Provide the (x, y) coordinate of the cell's center where the given text is located.  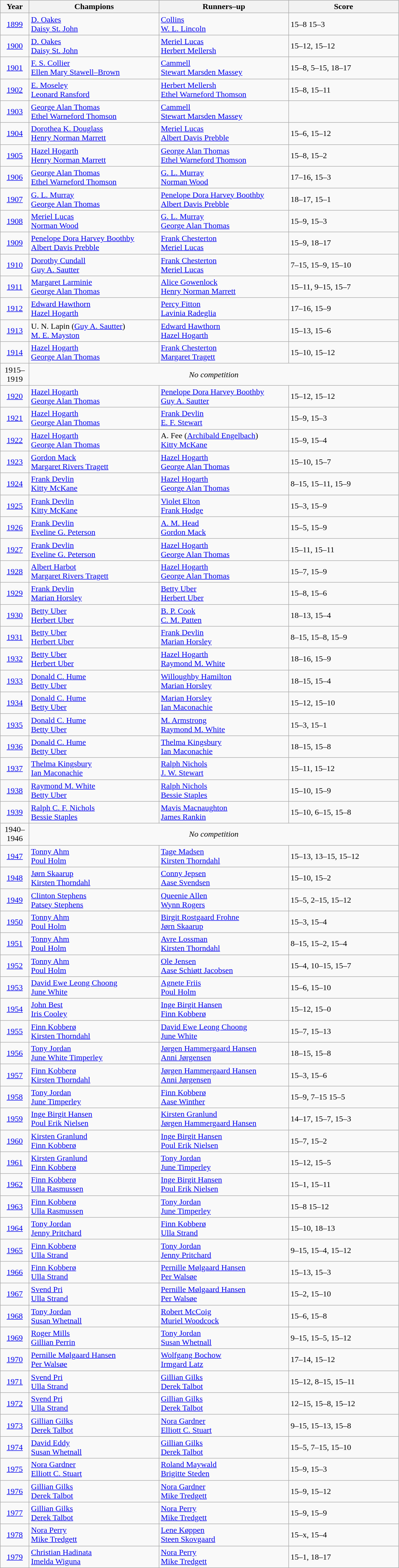
1954 (15, 1010)
Robert McCoig Muriel Woodcock (224, 1316)
15–1, 15–11 (344, 1185)
1912 (15, 309)
15–10, 15–12 (344, 353)
1938 (15, 790)
1923 (15, 462)
Jørn Skaarup Kirsten Thorndahl (94, 878)
15–5, 2–15, 15–12 (344, 900)
1971 (15, 1382)
1969 (15, 1338)
Tony Jordan June White Timperley (94, 1053)
15–12, 15–0 (344, 1010)
1913 (15, 330)
Queenie Allen Wynn Rogers (224, 900)
15–9, 15–4 (344, 440)
1920 (15, 396)
1932 (15, 659)
Meriel Lucas Norman Wood (94, 221)
15–6, 15–10 (344, 987)
1948 (15, 878)
Avre Lossman Kirsten Thorndahl (224, 944)
1959 (15, 1119)
8–15, 15–8, 15–9 (344, 637)
Lene Køppen Steen Skovgaard (224, 1535)
8–15, 15–11, 15–9 (344, 484)
12–15, 15–8, 15–12 (344, 1403)
1911 (15, 287)
1928 (15, 571)
1937 (15, 769)
1926 (15, 528)
Willoughby Hamilton Marian Horsley (224, 681)
Ole Jensen Aase Schiøtt Jacobsen (224, 965)
15–8, 5–15, 18–17 (344, 68)
1936 (15, 746)
Ralph Nichols J. W. Stewart (224, 769)
1953 (15, 987)
9–15, 15–13, 15–8 (344, 1426)
Gordon Mack Margaret Rivers Tragett (94, 462)
Finn Kobberø Aase Winther (224, 1097)
1964 (15, 1228)
1978 (15, 1535)
15–7, 15–2 (344, 1141)
15–12, 8–15, 15–11 (344, 1382)
Raymond M. White Betty Uber (94, 790)
15–3, 15–6 (344, 1075)
1924 (15, 484)
17–16, 15–3 (344, 177)
1962 (15, 1185)
1961 (15, 1162)
1979 (15, 1557)
1921 (15, 418)
15–x, 15–4 (344, 1535)
15–11, 15–11 (344, 549)
1933 (15, 681)
Frank Chesterton Margaret Tragett (224, 353)
15–6, 15–8 (344, 1316)
Hazel Hogarth Raymond M. White (224, 659)
John Best Iris Cooley (94, 1010)
Conny Jepsen Aase Svendsen (224, 878)
Herbert Mellersh Ethel Warneford Thomson (224, 90)
Meriel Lucas Herbert Mellersh (224, 46)
1905 (15, 155)
15–10, 6–15, 15–8 (344, 812)
Inge Birgit Hansen Finn Kobberø (224, 1010)
Ralph C. F. Nichols Bessie Staples (94, 812)
1930 (15, 615)
1925 (15, 506)
18–16, 15–9 (344, 659)
Percy Fitton Lavinia Radeglia (224, 309)
1963 (15, 1206)
8–15, 15–2, 15–4 (344, 944)
Frank Devlin E. F. Stewart (224, 418)
15–9, 7–15 15–5 (344, 1097)
15–9, 18–17 (344, 243)
15–10, 18–13 (344, 1228)
Alice Gowenlock Henry Norman Marrett (224, 287)
Champions (94, 7)
Hazel Hogarth Henry Norman Marrett (94, 155)
1967 (15, 1294)
Meriel Lucas Albert Davis Prebble (224, 133)
Violet Elton Frank Hodge (224, 506)
1929 (15, 593)
7–15, 15–9, 15–10 (344, 265)
15–8, 15–2 (344, 155)
1968 (15, 1316)
15–6, 15–12 (344, 133)
U. N. Lapin (Guy A. Sautter) M. E. Mayston (94, 330)
Albert Harbot Margaret Rivers Tragett (94, 571)
15–8, 15–6 (344, 593)
1973 (15, 1426)
15–3, 15–1 (344, 725)
15–13, 15–3 (344, 1272)
15–7, 15–9 (344, 571)
1939 (15, 812)
1915–1919 (15, 374)
Score (344, 7)
15–7, 15–13 (344, 1031)
E. Moseley Leonard Ransford (94, 90)
B. P. Cook C. M. Patten (224, 615)
15–11, 15–12 (344, 769)
A. M. Head Gordon Mack (224, 528)
15–3, 15–9 (344, 506)
1922 (15, 440)
15–3, 15–4 (344, 921)
Roland Maywald Brigitte Steden (224, 1469)
15–10, 15–9 (344, 790)
15–12, 15–10 (344, 703)
1902 (15, 90)
15–13, 13–15, 15–12 (344, 856)
9–15, 15–4, 15–12 (344, 1250)
1908 (15, 221)
M. Armstrong Raymond M. White (224, 725)
15–2, 15–10 (344, 1294)
15–5, 15–9 (344, 528)
1952 (15, 965)
1927 (15, 549)
1914 (15, 353)
Dorothy Cundall Guy A. Sautter (94, 265)
15–10, 15–2 (344, 878)
1955 (15, 1031)
1904 (15, 133)
1960 (15, 1141)
15–1, 18–17 (344, 1557)
Roger Mills Gillian Perrin (94, 1338)
1900 (15, 46)
14–17, 15–7, 15–3 (344, 1119)
Penelope Dora Harvey Boothby Guy A. Sautter (224, 396)
18–13, 15–4 (344, 615)
1906 (15, 177)
Dorothea K. Douglass Henry Norman Marrett (94, 133)
1935 (15, 725)
Collins W. L. Lincoln (224, 24)
1974 (15, 1447)
1966 (15, 1272)
Margaret Larminie George Alan Thomas (94, 287)
Tage Madsen Kirsten Thorndahl (224, 856)
1977 (15, 1513)
18–17, 15–1 (344, 199)
15–13, 15–6 (344, 330)
Mavis Macnaughton James Rankin (224, 812)
David Eddy Susan Whetnall (94, 1447)
Kirsten Granlund Jørgen Hammergaard Hansen (224, 1119)
1972 (15, 1403)
18–15, 15–4 (344, 681)
Ralph Nichols Bessie Staples (224, 790)
1965 (15, 1250)
1940–1946 (15, 834)
1958 (15, 1097)
1957 (15, 1075)
9–15, 15–5, 15–12 (344, 1338)
1947 (15, 856)
G. L. Murray Norman Wood (224, 177)
1950 (15, 921)
1907 (15, 199)
1951 (15, 944)
Clinton Stephens Patsey Stephens (94, 900)
Wolfgang Bochow Irmgard Latz (224, 1360)
Runners–up (224, 7)
15–4, 10–15, 15–7 (344, 965)
15–10, 15–7 (344, 462)
Agnete Friis Poul Holm (224, 987)
15–11, 9–15, 15–7 (344, 287)
15–5, 7–15, 15–10 (344, 1447)
15–8, 15–11 (344, 90)
1931 (15, 637)
15–12, 15–5 (344, 1162)
1976 (15, 1491)
F. S. Collier Ellen Mary Stawell–Brown (94, 68)
1970 (15, 1360)
Marian Horsley Ian Maconachie (224, 703)
15–9, 15–9 (344, 1513)
1901 (15, 68)
1903 (15, 112)
15–9, 15–12 (344, 1491)
15–8 15–12 (344, 1206)
Year (15, 7)
1910 (15, 265)
17–16, 15–9 (344, 309)
17–14, 15–12 (344, 1360)
1934 (15, 703)
1975 (15, 1469)
15–8 15–3 (344, 24)
1956 (15, 1053)
A. Fee (Archibald Engelbach) Kitty McKane (224, 440)
1899 (15, 24)
1909 (15, 243)
1949 (15, 900)
Christian Hadinata Imelda Wiguna (94, 1557)
Nora Gardner Mike Tredgett (224, 1491)
Birgit Rostgaard Frohne Jørn Skaarup (224, 921)
